Locate the cell with the specified text and output its (X, Y) center coordinate. 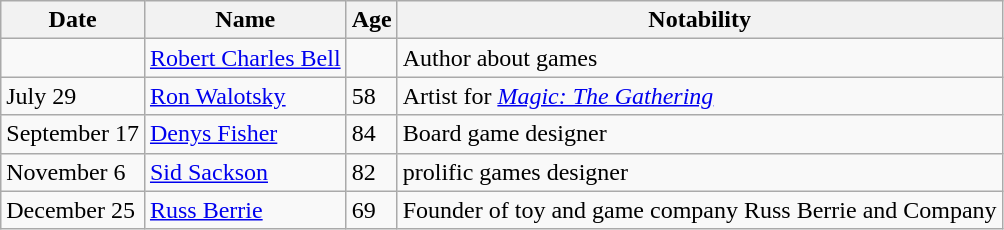
Date (73, 20)
82 (372, 172)
Russ Berrie (245, 210)
69 (372, 210)
December 25 (73, 210)
Robert Charles Bell (245, 58)
84 (372, 134)
Board game designer (700, 134)
Founder of toy and game company Russ Berrie and Company (700, 210)
Author about games (700, 58)
September 17 (73, 134)
Sid Sackson (245, 172)
Notability (700, 20)
Name (245, 20)
Artist for Magic: The Gathering (700, 96)
58 (372, 96)
Age (372, 20)
July 29 (73, 96)
Ron Walotsky (245, 96)
prolific games designer (700, 172)
Denys Fisher (245, 134)
November 6 (73, 172)
